Scan for the cell matching the given text and deliver its [x, y] coordinate at center. 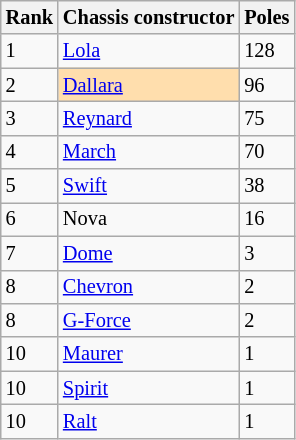
96 [266, 85]
March [148, 152]
Nova [148, 219]
128 [266, 51]
7 [30, 253]
G-Force [148, 320]
Lola [148, 51]
16 [266, 219]
38 [266, 186]
Ralt [148, 421]
70 [266, 152]
75 [266, 118]
Chevron [148, 287]
4 [30, 152]
Rank [30, 17]
Dome [148, 253]
Poles [266, 17]
Chassis constructor [148, 17]
Spirit [148, 388]
Dallara [148, 85]
Maurer [148, 354]
5 [30, 186]
Swift [148, 186]
6 [30, 219]
Reynard [148, 118]
